Identify which cell holds the provided text, then report its (X, Y) central coordinate. 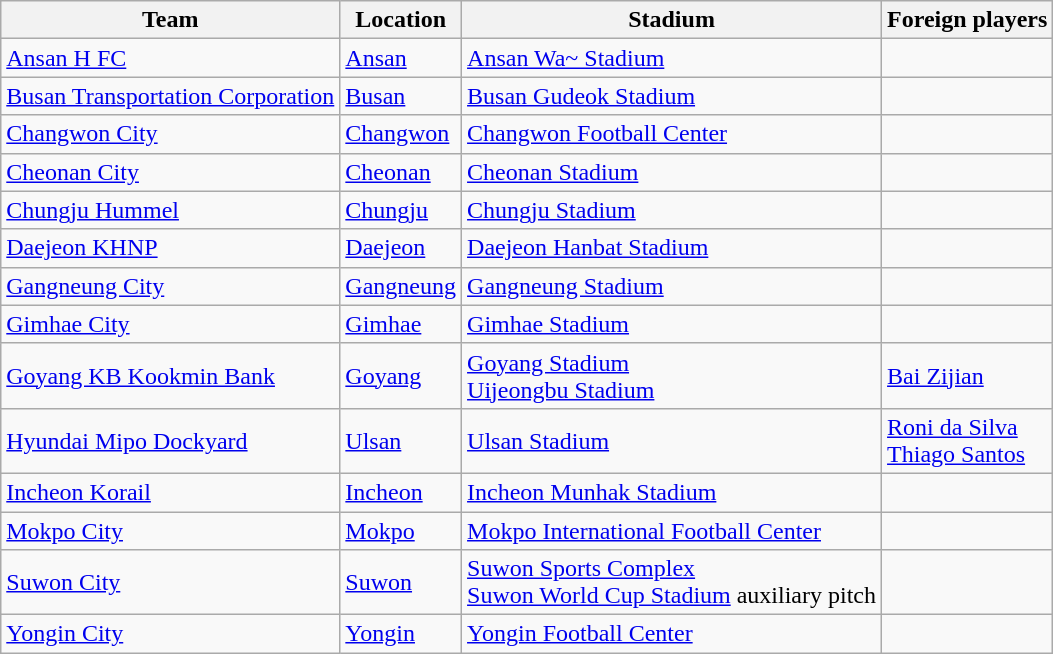
Ansan (401, 58)
Stadium (672, 20)
Busan Gudeok Stadium (672, 96)
Chungju Hummel (170, 210)
Suwon City (170, 582)
Yongin Football Center (672, 634)
Gangneung Stadium (672, 286)
Goyang KB Kookmin Bank (170, 376)
Daejeon KHNP (170, 248)
Ulsan (401, 440)
Gimhae City (170, 324)
Ansan H FC (170, 58)
Gimhae Stadium (672, 324)
Ulsan Stadium (672, 440)
Location (401, 20)
Mokpo City (170, 531)
Daejeon Hanbat Stadium (672, 248)
Incheon Korail (170, 492)
Suwon (401, 582)
Cheonan (401, 172)
Incheon Munhak Stadium (672, 492)
Changwon Football Center (672, 134)
Incheon (401, 492)
Goyang Stadium Uijeongbu Stadium (672, 376)
Mokpo (401, 531)
Daejeon (401, 248)
Cheonan City (170, 172)
Ansan Wa~ Stadium (672, 58)
Cheonan Stadium (672, 172)
Chungju (401, 210)
Bai Zijian (968, 376)
Busan (401, 96)
Goyang (401, 376)
Mokpo International Football Center (672, 531)
Hyundai Mipo Dockyard (170, 440)
Changwon City (170, 134)
Team (170, 20)
Foreign players (968, 20)
Gangneung (401, 286)
Suwon Sports Complex Suwon World Cup Stadium auxiliary pitch (672, 582)
Roni da Silva Thiago Santos (968, 440)
Yongin (401, 634)
Changwon (401, 134)
Gimhae (401, 324)
Chungju Stadium (672, 210)
Gangneung City (170, 286)
Busan Transportation Corporation (170, 96)
Yongin City (170, 634)
